Scan for the cell matching the given text and deliver its (X, Y) coordinate at center. 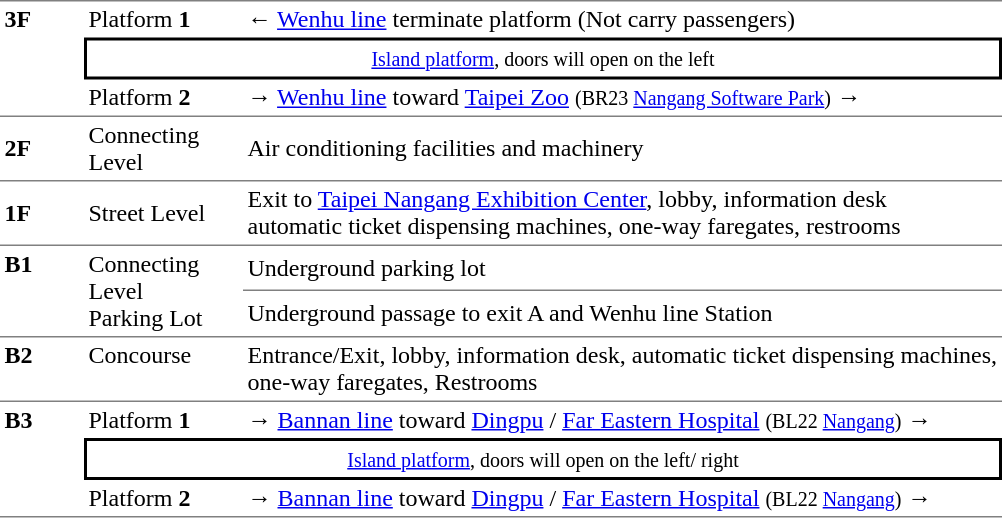
Street Level (164, 214)
Island platform, doors will open on the left (543, 59)
Exit to Taipei Nangang Exhibition Center, lobby, information deskautomatic ticket dispensing machines, one-way faregates, restrooms (622, 214)
Entrance/Exit, lobby, information desk, automatic ticket dispensing machines, one-way faregates, Restrooms (622, 370)
Air conditioning facilities and machinery (622, 149)
Underground parking lot (622, 268)
← Wenhu line terminate platform (Not carry passengers) (622, 19)
Underground passage to exit A and Wenhu line Station (622, 314)
2F (42, 149)
Concourse (164, 370)
B1 (42, 292)
→ Wenhu line toward Taipei Zoo (BR23 Nangang Software Park) → (622, 99)
B3 (42, 460)
1F (42, 214)
Connecting LevelParking Lot (164, 292)
3F (42, 58)
Island platform, doors will open on the left/ right (543, 459)
Connecting Level (164, 149)
B2 (42, 370)
